Extract the [x, y] coordinate from the center of the cell holding the provided text.  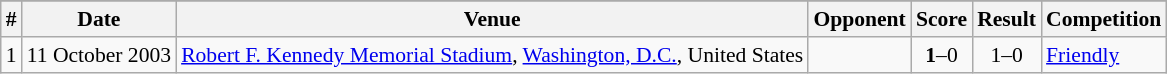
Opponent [860, 19]
Competition [1104, 19]
1 [12, 55]
Result [1006, 19]
Date [99, 19]
Score [942, 19]
11 October 2003 [99, 55]
# [12, 19]
Robert F. Kennedy Memorial Stadium, Washington, D.C., United States [492, 55]
Venue [492, 19]
Friendly [1104, 55]
